Provide the [X, Y] coordinate of the cell's center where the given text is located.  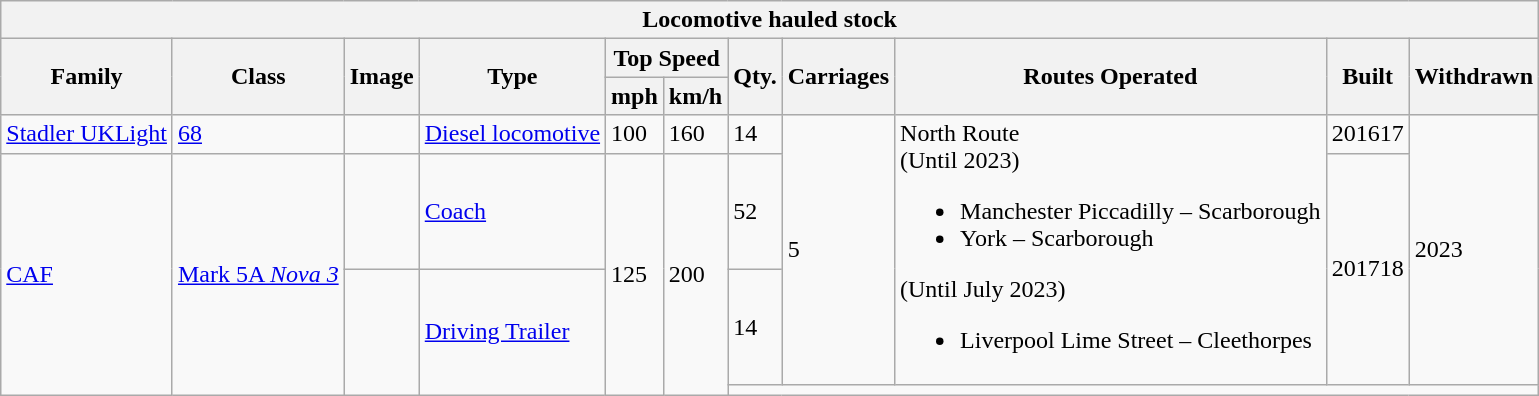
2023 [1474, 250]
125 [635, 274]
Qty. [755, 77]
Driving Trailer [512, 332]
Carriages [838, 77]
Family [87, 77]
Coach [512, 211]
52 [755, 211]
Class [258, 77]
Locomotive hauled stock [770, 20]
5 [838, 250]
North Route(Until 2023)Manchester Piccadilly – ScarboroughYork – Scarborough(Until July 2023)Liverpool Lime Street – Cleethorpes [1111, 250]
Image [382, 77]
CAF [87, 274]
Stadler UKLight [87, 134]
Type [512, 77]
100 [635, 134]
68 [258, 134]
Mark 5A Nova 3 [258, 274]
km/h [695, 96]
Withdrawn [1474, 77]
Built [1368, 77]
201718 [1368, 268]
201617 [1368, 134]
160 [695, 134]
200 [695, 274]
Diesel locomotive [512, 134]
mph [635, 96]
Top Speed [667, 58]
Routes Operated [1111, 77]
